Scan for the cell matching the given text and deliver its (x, y) coordinate at center. 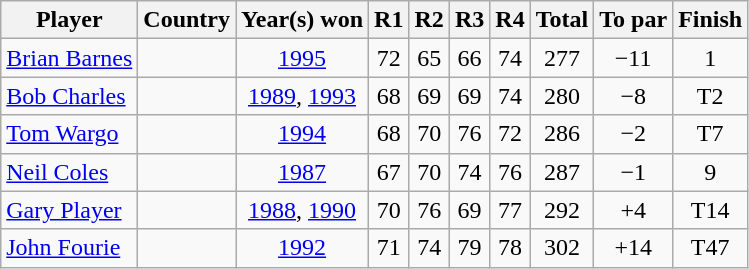
T2 (710, 96)
T7 (710, 134)
Brian Barnes (70, 58)
R3 (469, 20)
−2 (634, 134)
−1 (634, 172)
277 (562, 58)
1992 (302, 248)
Year(s) won (302, 20)
To par (634, 20)
Player (70, 20)
9 (710, 172)
+14 (634, 248)
71 (389, 248)
78 (510, 248)
66 (469, 58)
65 (429, 58)
Bob Charles (70, 96)
302 (562, 248)
67 (389, 172)
Gary Player (70, 210)
286 (562, 134)
Neil Coles (70, 172)
1994 (302, 134)
Tom Wargo (70, 134)
R1 (389, 20)
Finish (710, 20)
1988, 1990 (302, 210)
1989, 1993 (302, 96)
79 (469, 248)
R2 (429, 20)
1995 (302, 58)
1987 (302, 172)
287 (562, 172)
T47 (710, 248)
T14 (710, 210)
−8 (634, 96)
77 (510, 210)
1 (710, 58)
292 (562, 210)
280 (562, 96)
Total (562, 20)
Country (187, 20)
R4 (510, 20)
−11 (634, 58)
John Fourie (70, 248)
+4 (634, 210)
